Detect which cell encompasses the target text, then output its (X, Y) center coordinate. 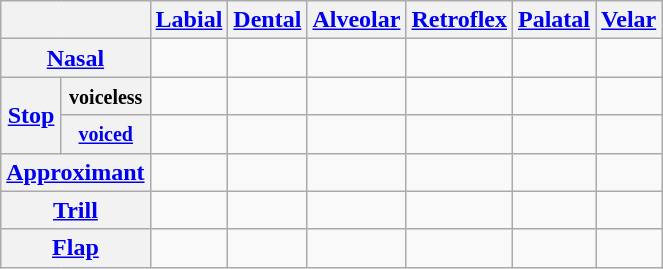
Approximant (76, 172)
Retroflex (460, 20)
Stop (32, 115)
Velar (629, 20)
Alveolar (356, 20)
Flap (76, 248)
Nasal (76, 58)
Palatal (554, 20)
voiceless (106, 96)
Dental (268, 20)
Labial (189, 20)
voiced (106, 134)
Trill (76, 210)
